Find where the given text appears and provide that cell's center as [X, Y] coordinate. 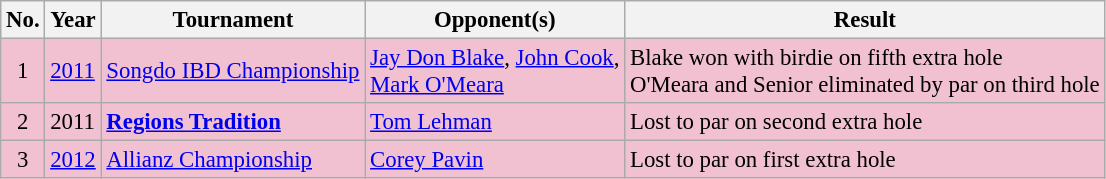
Songdo IBD Championship [233, 72]
No. [23, 20]
Regions Tradition [233, 122]
1 [23, 72]
Corey Pavin [495, 160]
Year [73, 20]
Tournament [233, 20]
2012 [73, 160]
Blake won with birdie on fifth extra holeO'Meara and Senior eliminated by par on third hole [865, 72]
Lost to par on second extra hole [865, 122]
Jay Don Blake, John Cook, Mark O'Meara [495, 72]
Opponent(s) [495, 20]
Allianz Championship [233, 160]
3 [23, 160]
Tom Lehman [495, 122]
Lost to par on first extra hole [865, 160]
2 [23, 122]
Result [865, 20]
